Capture the cell that displays the provided text and extract its [x, y] central coordinate. 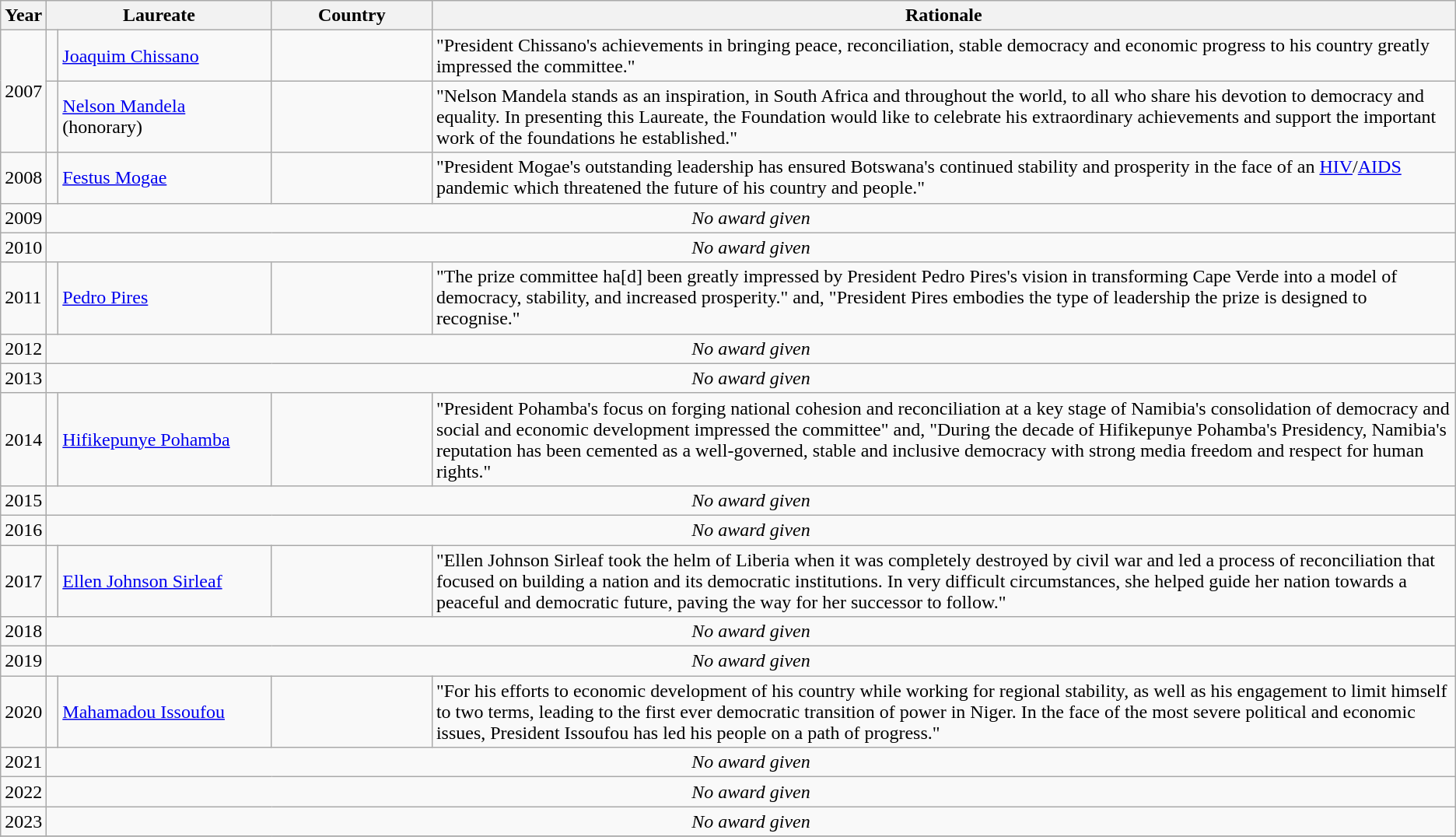
Hifikepunye Pohamba [165, 439]
Ellen Johnson Sirleaf [165, 580]
2012 [23, 348]
2018 [23, 632]
2007 [23, 92]
2015 [23, 500]
2019 [23, 661]
Pedro Pires [165, 298]
2013 [23, 378]
2008 [23, 177]
2010 [23, 247]
Festus Mogae [165, 177]
2011 [23, 298]
Rationale [943, 16]
2023 [23, 821]
Joaquim Chissano [165, 56]
Laureate [159, 16]
Country [352, 16]
2021 [23, 762]
Mahamadou Issoufou [165, 712]
2009 [23, 218]
2014 [23, 439]
Nelson Mandela (honorary) [165, 117]
Year [23, 16]
2016 [23, 530]
2017 [23, 580]
2022 [23, 792]
2020 [23, 712]
